Return the (x, y) coordinate for the center point of the cell that contains the specified text.  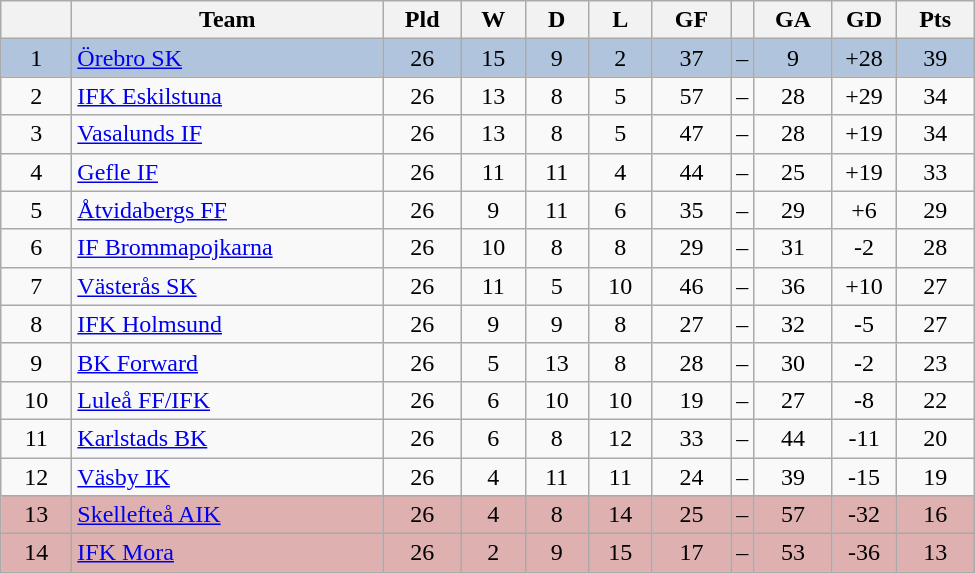
IFK Mora (228, 553)
46 (692, 286)
W (493, 20)
D (557, 20)
-8 (864, 400)
37 (692, 58)
35 (692, 210)
Pld (422, 20)
L (621, 20)
IFK Holmsund (228, 324)
Väsby IK (228, 477)
47 (692, 134)
32 (794, 324)
-11 (864, 438)
Gefle IF (228, 172)
36 (794, 286)
-32 (864, 515)
23 (936, 362)
IF Brommapojkarna (228, 248)
Team (228, 20)
-15 (864, 477)
3 (36, 134)
GF (692, 20)
Karlstads BK (228, 438)
Vasalunds IF (228, 134)
+28 (864, 58)
+6 (864, 210)
GD (864, 20)
31 (794, 248)
+10 (864, 286)
16 (936, 515)
Örebro SK (228, 58)
Åtvidabergs FF (228, 210)
BK Forward (228, 362)
20 (936, 438)
7 (36, 286)
GA (794, 20)
24 (692, 477)
30 (794, 362)
17 (692, 553)
Luleå FF/IFK (228, 400)
Skellefteå AIK (228, 515)
1 (36, 58)
+29 (864, 96)
-36 (864, 553)
Pts (936, 20)
-5 (864, 324)
53 (794, 553)
Västerås SK (228, 286)
IFK Eskilstuna (228, 96)
22 (936, 400)
